Extract the [X, Y] coordinate from the center of the cell holding the provided text.  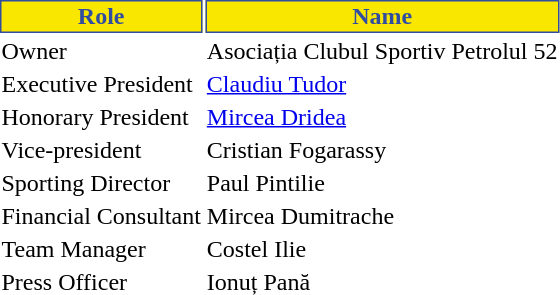
Sporting Director [101, 183]
Team Manager [101, 249]
Executive President [101, 84]
Mircea Dumitrache [382, 216]
Honorary President [101, 117]
Costel Ilie [382, 249]
Mircea Dridea [382, 117]
Financial Consultant [101, 216]
Owner [101, 51]
Role [101, 16]
Name [382, 16]
Asociația Clubul Sportiv Petrolul 52 [382, 51]
Claudiu Tudor [382, 84]
Paul Pintilie [382, 183]
Cristian Fogarassy [382, 150]
Vice-president [101, 150]
